Output the (x, y) coordinate of the center of the cell containing the given text.  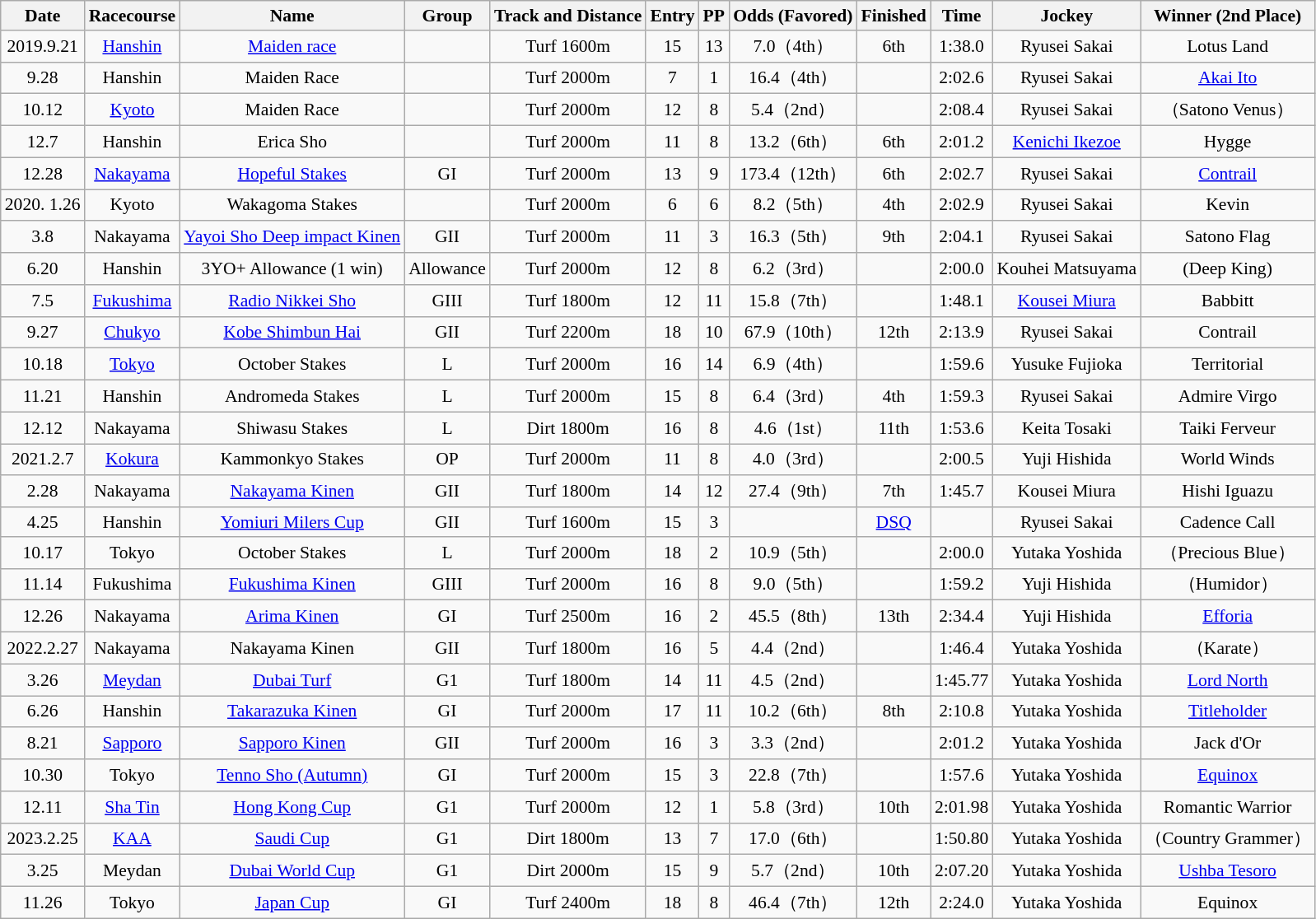
Time (962, 16)
22.8（7th） (792, 776)
2020. 1.26 (43, 206)
Babbitt (1227, 301)
Shiwasu Stakes (292, 428)
Efforia (1227, 616)
Lotus Land (1227, 46)
Japan Cup (292, 903)
2022.2.27 (43, 649)
2:01.98 (962, 807)
9.0（5th） (792, 585)
13.2（6th） (792, 142)
1:45.77 (962, 680)
6.4（3rd） (792, 397)
11.26 (43, 903)
2:02.9 (962, 206)
6.26 (43, 711)
Jack d'Or (1227, 744)
2:04.1 (962, 237)
12.12 (43, 428)
5.4（2nd） (792, 110)
Sapporo (133, 744)
PP (715, 16)
9th (894, 237)
KAA (133, 838)
46.4（7th） (792, 903)
（Country Grammer） (1227, 838)
Satono Flag (1227, 237)
Jockey (1066, 16)
2:07.20 (962, 871)
10.2（6th） (792, 711)
10.30 (43, 776)
15.8（7th） (792, 301)
27.4（9th） (792, 492)
2021.2.7 (43, 459)
Racecourse (133, 16)
Sha Tin (133, 807)
1:59.2 (962, 585)
13th (894, 616)
Kenichi Ikezoe (1066, 142)
(Deep King) (1227, 268)
11.14 (43, 585)
10.17 (43, 553)
11th (894, 428)
Admire Virgo (1227, 397)
8.21 (43, 744)
Titleholder (1227, 711)
Name (292, 16)
Kouhei Matsuyama (1066, 268)
Yayoi Sho Deep impact Kinen (292, 237)
3.25 (43, 871)
1:48.1 (962, 301)
Cadence Call (1227, 522)
8.2（5th） (792, 206)
Hong Kong Cup (292, 807)
9.28 (43, 77)
Hygge (1227, 142)
2:10.8 (962, 711)
Kokura (133, 459)
Kammonkyo Stakes (292, 459)
DSQ (894, 522)
Allowance (447, 268)
Andromeda Stakes (292, 397)
Radio Nikkei Sho (292, 301)
4.0（3rd） (792, 459)
Romantic Warrior (1227, 807)
67.9（10th） (792, 333)
6.9（4th） (792, 364)
Wakagoma Stakes (292, 206)
2:34.4 (962, 616)
2:02.6 (962, 77)
（Humidor） (1227, 585)
Chukyo (133, 333)
1:53.6 (962, 428)
4.25 (43, 522)
Track and Distance (568, 16)
Tenno Sho (Autumn) (292, 776)
7th (894, 492)
Kevin (1227, 206)
Keita Tosaki (1066, 428)
7.0（4th） (792, 46)
8th (894, 711)
5.8（3rd） (792, 807)
9.27 (43, 333)
Dubai World Cup (292, 871)
OP (447, 459)
Territorial (1227, 364)
3.8 (43, 237)
1:57.6 (962, 776)
Hopeful Stakes (292, 173)
Turf 2400m (568, 903)
1:59.3 (962, 397)
Finished (894, 16)
10 (715, 333)
4.6（1st） (792, 428)
1:38.0 (962, 46)
Erica Sho (292, 142)
（Precious Blue） (1227, 553)
2:13.9 (962, 333)
1:50.80 (962, 838)
Saudi Cup (292, 838)
5.7（2nd） (792, 871)
（Satono Venus） (1227, 110)
Yomiuri Milers Cup (292, 522)
Kobe Shimbun Hai (292, 333)
Akai Ito (1227, 77)
Takarazuka Kinen (292, 711)
3.26 (43, 680)
Winner (2nd Place) (1227, 16)
Turf 2200m (568, 333)
Dirt 2000m (568, 871)
4.5（2nd） (792, 680)
2:08.4 (962, 110)
Fukushima Kinen (292, 585)
Lord North (1227, 680)
12.26 (43, 616)
6.20 (43, 268)
4.4（2nd） (792, 649)
Sapporo Kinen (292, 744)
2.28 (43, 492)
Dubai Turf (292, 680)
2019.9.21 (43, 46)
3YO+ Allowance (1 win) (292, 268)
45.5（8th） (792, 616)
6.2（3rd） (792, 268)
Date (43, 16)
2:02.7 (962, 173)
Ushba Tesoro (1227, 871)
1:45.7 (962, 492)
10.12 (43, 110)
11.21 (43, 397)
1:59.6 (962, 364)
Hishi Iguazu (1227, 492)
10.18 (43, 364)
Maiden race (292, 46)
5 (715, 649)
12.28 (43, 173)
3.3（2nd） (792, 744)
7.5 (43, 301)
16.3（5th） (792, 237)
Turf 2500m (568, 616)
17 (672, 711)
16.4（4th） (792, 77)
Entry (672, 16)
Odds (Favored) (792, 16)
173.4（12th） (792, 173)
12.11 (43, 807)
Group (447, 16)
2023.2.25 (43, 838)
1:46.4 (962, 649)
Arima Kinen (292, 616)
Yusuke Fujioka (1066, 364)
10.9（5th） (792, 553)
World Winds (1227, 459)
Taiki Ferveur (1227, 428)
12.7 (43, 142)
17.0（6th） (792, 838)
2:24.0 (962, 903)
（Karate） (1227, 649)
2:00.5 (962, 459)
